Scan for the cell matching the given text and deliver its (x, y) coordinate at center. 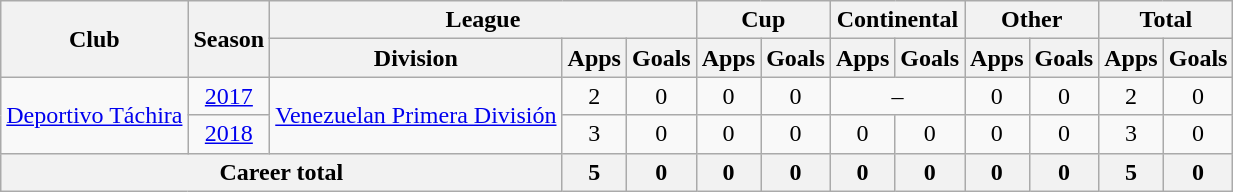
2017 (229, 96)
– (897, 96)
Deportivo Táchira (94, 115)
Career total (282, 172)
League (483, 20)
2018 (229, 134)
Continental (897, 20)
Venezuelan Primera División (416, 115)
Division (416, 58)
Other (1032, 20)
Total (1166, 20)
Club (94, 39)
Season (229, 39)
Cup (763, 20)
